Identify which cell holds the provided text, then report its [X, Y] central coordinate. 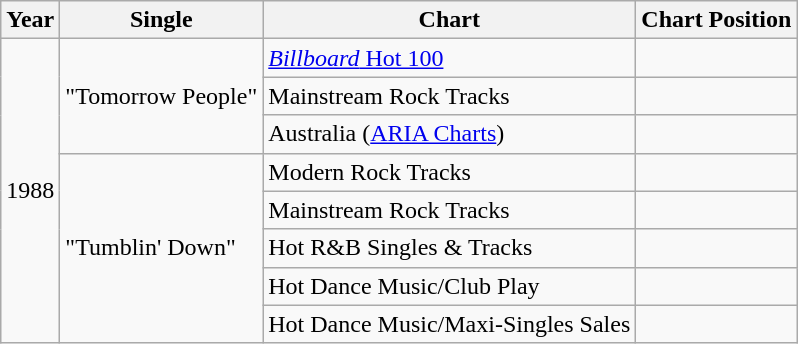
Billboard Hot 100 [450, 58]
Single [162, 20]
Modern Rock Tracks [450, 172]
"Tumblin' Down" [162, 248]
"Tomorrow People" [162, 96]
Year [30, 20]
Hot R&B Singles & Tracks [450, 248]
Chart Position [716, 20]
Australia (ARIA Charts) [450, 134]
Chart [450, 20]
Hot Dance Music/Club Play [450, 286]
1988 [30, 191]
Hot Dance Music/Maxi-Singles Sales [450, 324]
